Identify which cell holds the provided text, then report its [x, y] central coordinate. 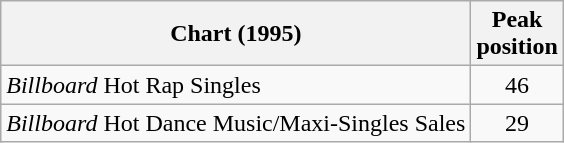
Peakposition [517, 34]
46 [517, 85]
29 [517, 123]
Chart (1995) [236, 34]
Billboard Hot Rap Singles [236, 85]
Billboard Hot Dance Music/Maxi-Singles Sales [236, 123]
